Return [X, Y] of the center of cell containing provided text 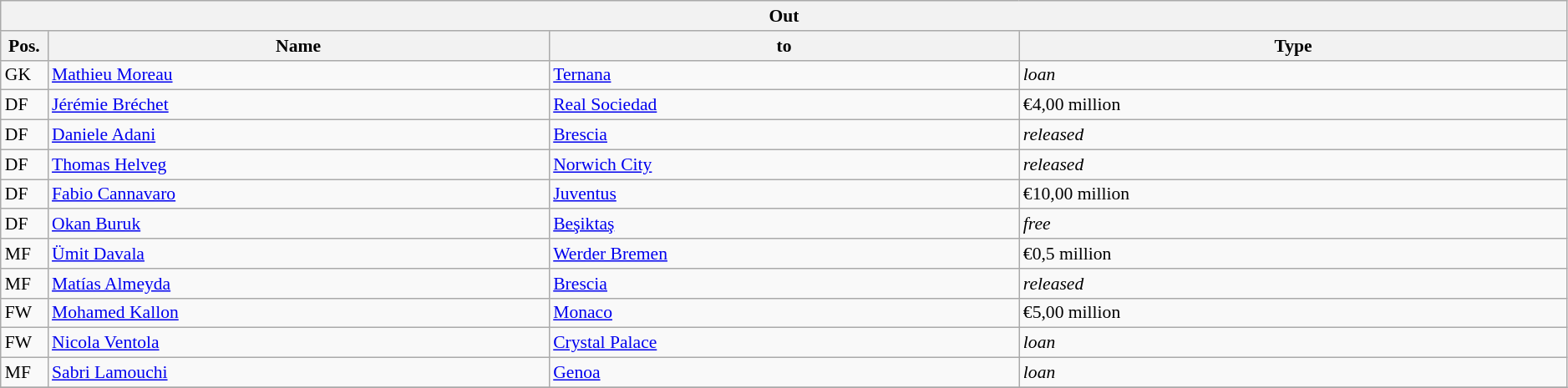
free [1293, 224]
Monaco [784, 313]
Ümit Davala [298, 254]
Real Sociedad [784, 105]
Matías Almeyda [298, 284]
Mathieu Moreau [298, 75]
Thomas Helveg [298, 164]
GK [24, 75]
Ternana [784, 75]
€10,00 million [1293, 194]
Norwich City [784, 164]
€4,00 million [1293, 105]
Okan Buruk [298, 224]
Nicola Ventola [298, 343]
Sabri Lamouchi [298, 373]
€0,5 million [1293, 254]
Crystal Palace [784, 343]
Name [298, 46]
Genoa [784, 373]
Juventus [784, 194]
Fabio Cannavaro [298, 194]
Werder Bremen [784, 254]
Beşiktaş [784, 224]
Type [1293, 46]
€5,00 million [1293, 313]
Out [784, 16]
Daniele Adani [298, 135]
Pos. [24, 46]
Jérémie Bréchet [298, 105]
to [784, 46]
Mohamed Kallon [298, 313]
